For the text-containing cell, return its midpoint in (X, Y) coordinate format. 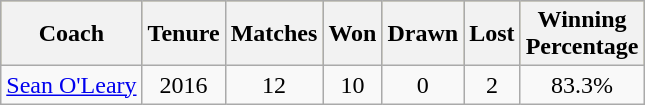
2 (492, 85)
Lost (492, 34)
Winning Percentage (582, 34)
Tenure (184, 34)
Sean O'Leary (72, 85)
Won (352, 34)
12 (274, 85)
0 (423, 85)
2016 (184, 85)
10 (352, 85)
Matches (274, 34)
Drawn (423, 34)
Coach (72, 34)
83.3% (582, 85)
